Capture the cell that displays the provided text and extract its (x, y) central coordinate. 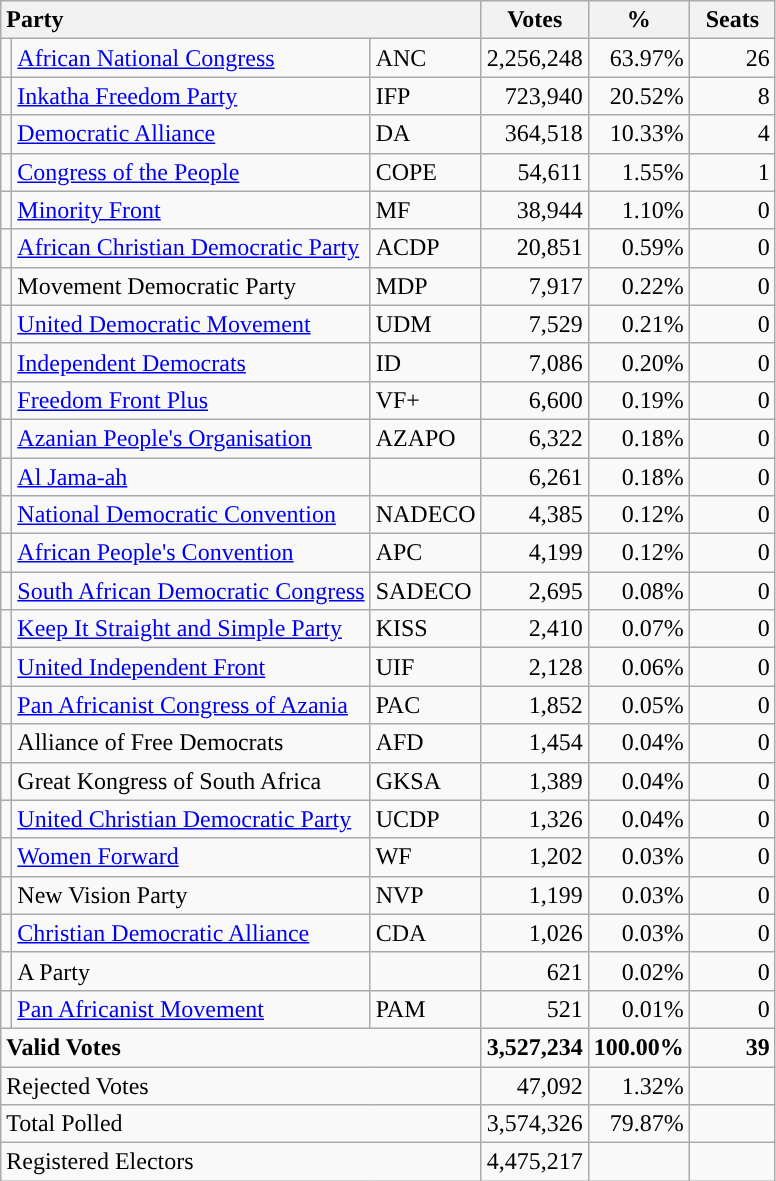
Azanian People's Organisation (191, 438)
0.02% (638, 971)
39 (732, 1047)
Movement Democratic Party (191, 286)
South African Democratic Congress (191, 591)
621 (534, 971)
CDA (426, 933)
7,086 (534, 362)
1,199 (534, 895)
ANC (426, 58)
7,917 (534, 286)
PAM (426, 1009)
Votes (534, 20)
Great Kongress of South Africa (191, 781)
Rejected Votes (241, 1085)
United Christian Democratic Party (191, 819)
1 (732, 172)
NADECO (426, 515)
Inkatha Freedom Party (191, 96)
Valid Votes (241, 1047)
20,851 (534, 248)
Alliance of Free Democrats (191, 743)
2,410 (534, 629)
2,695 (534, 591)
4,199 (534, 553)
NVP (426, 895)
4,385 (534, 515)
2,128 (534, 667)
Pan Africanist Movement (191, 1009)
PAC (426, 705)
COPE (426, 172)
1.10% (638, 210)
National Democratic Convention (191, 515)
8 (732, 96)
Total Polled (241, 1124)
0.20% (638, 362)
10.33% (638, 134)
APC (426, 553)
ACDP (426, 248)
Seats (732, 20)
0.22% (638, 286)
UIF (426, 667)
3,527,234 (534, 1047)
ID (426, 362)
47,092 (534, 1085)
Party (241, 20)
1,202 (534, 857)
MF (426, 210)
6,322 (534, 438)
Independent Democrats (191, 362)
% (638, 20)
79.87% (638, 1124)
SADECO (426, 591)
26 (732, 58)
Al Jama-ah (191, 477)
0.06% (638, 667)
Minority Front (191, 210)
0.07% (638, 629)
20.52% (638, 96)
United Independent Front (191, 667)
Congress of the People (191, 172)
0.19% (638, 400)
VF+ (426, 400)
0.59% (638, 248)
1.55% (638, 172)
AFD (426, 743)
Pan Africanist Congress of Azania (191, 705)
Keep It Straight and Simple Party (191, 629)
100.00% (638, 1047)
1,454 (534, 743)
1,026 (534, 933)
Freedom Front Plus (191, 400)
0.05% (638, 705)
Registered Electors (241, 1162)
4 (732, 134)
WF (426, 857)
54,611 (534, 172)
0.08% (638, 591)
MDP (426, 286)
6,600 (534, 400)
United Democratic Movement (191, 324)
3,574,326 (534, 1124)
New Vision Party (191, 895)
2,256,248 (534, 58)
0.01% (638, 1009)
AZAPO (426, 438)
1,852 (534, 705)
38,944 (534, 210)
0.21% (638, 324)
African People's Convention (191, 553)
Women Forward (191, 857)
UCDP (426, 819)
Christian Democratic Alliance (191, 933)
7,529 (534, 324)
1,389 (534, 781)
4,475,217 (534, 1162)
A Party (191, 971)
GKSA (426, 781)
521 (534, 1009)
1.32% (638, 1085)
UDM (426, 324)
African National Congress (191, 58)
IFP (426, 96)
364,518 (534, 134)
1,326 (534, 819)
723,940 (534, 96)
DA (426, 134)
6,261 (534, 477)
Democratic Alliance (191, 134)
63.97% (638, 58)
African Christian Democratic Party (191, 248)
KISS (426, 629)
